Determine the (X, Y) coordinate at the center of the cell enclosing the given text.  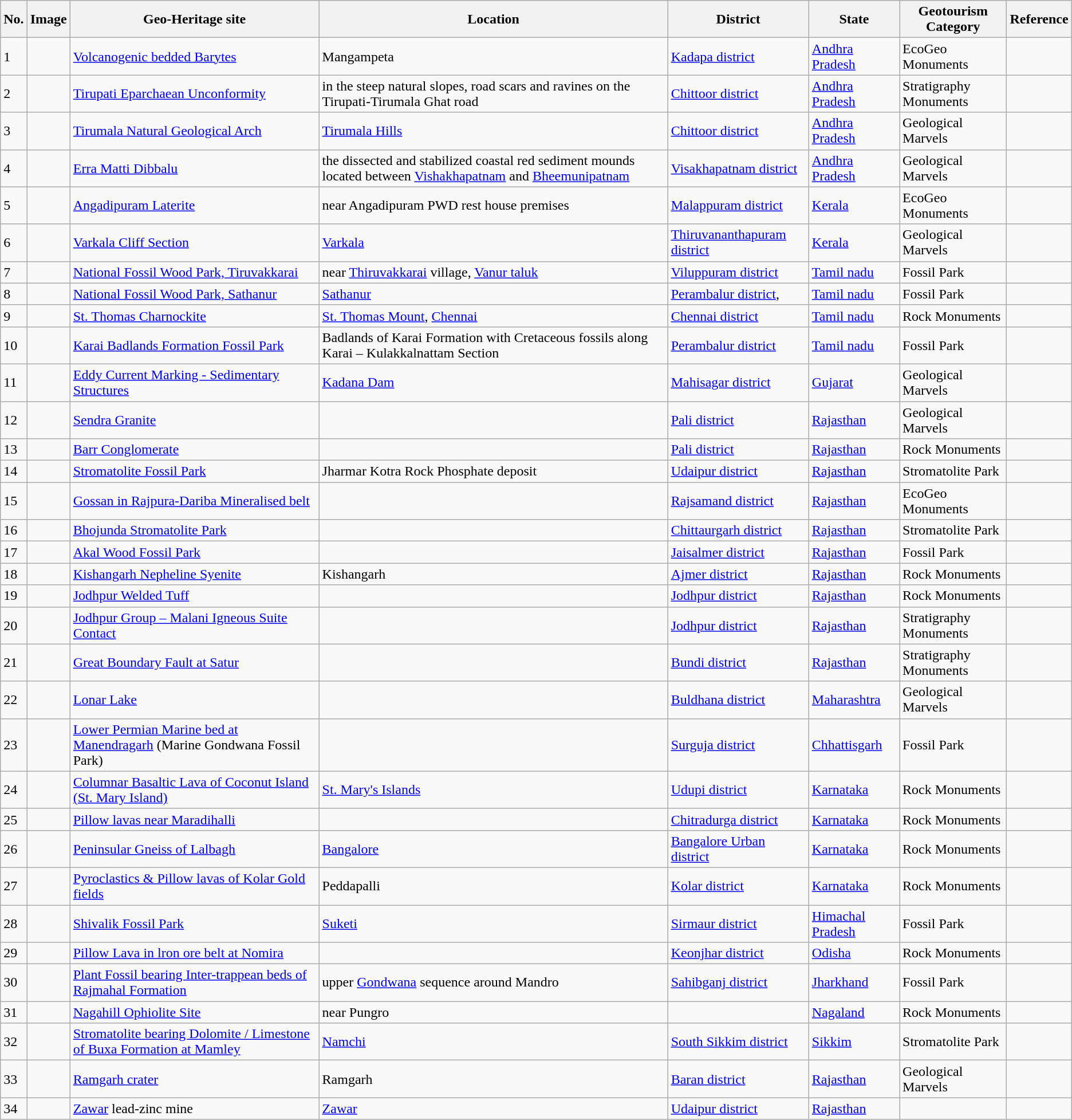
16 (14, 530)
32 (14, 1042)
18 (14, 574)
19 (14, 596)
Rajsamand district (738, 501)
8 (14, 294)
Odisha (854, 953)
Location (494, 19)
Chittaurgarh district (738, 530)
Sirmaur district (738, 923)
Lonar Lake (195, 700)
Viluppuram district (738, 272)
7 (14, 272)
Ramgarh (494, 1079)
South Sikkim district (738, 1042)
Pyroclastics & Pillow lavas of Kolar Gold fields (195, 886)
12 (14, 419)
Namchi (494, 1042)
Keonjhar district (738, 953)
Jharmar Kotra Rock Phosphate deposit (494, 471)
in the steep natural slopes, road scars and ravines on the Tirupati-Tirumala Ghat road (494, 94)
Chennai district (738, 316)
Geotourism Category (953, 19)
Sendra Granite (195, 419)
Great Boundary Fault at Satur (195, 662)
Baran district (738, 1079)
Nagaland (854, 1012)
Eddy Current Marking - Sedimentary Structures (195, 383)
25 (14, 819)
Varkala Cliff Section (195, 243)
28 (14, 923)
33 (14, 1079)
Mahisagar district (738, 383)
14 (14, 471)
Lower Permian Marine bed at Manendragarh (Marine Gondwana Fossil Park) (195, 745)
Badlands of Karai Formation with Cretaceous fossils along Karai – Kulakkalnattam Section (494, 345)
31 (14, 1012)
near Pungro (494, 1012)
Buldhana district (738, 700)
Tirumala Hills (494, 131)
Bundi district (738, 662)
Kishangarh (494, 574)
Himachal Pradesh (854, 923)
near Angadipuram PWD rest house premises (494, 205)
Visakhapatnam district (738, 168)
Bangalore (494, 849)
Jodhpur Group – Malani Igneous Suite Contact (195, 626)
upper Gondwana sequence around Mandro (494, 983)
Tirumala Natural Geological Arch (195, 131)
Ramgarh crater (195, 1079)
Kishangarh Nepheline Syenite (195, 574)
Surguja district (738, 745)
17 (14, 552)
22 (14, 700)
Ajmer district (738, 574)
Sahibganj district (738, 983)
24 (14, 789)
Gujarat (854, 383)
Image (48, 19)
11 (14, 383)
21 (14, 662)
Maharashtra (854, 700)
Mangampeta (494, 56)
Pillow Lava in lron ore belt at Nomira (195, 953)
4 (14, 168)
Bhojunda Stromatolite Park (195, 530)
Sathanur (494, 294)
Chitradurga district (738, 819)
Pillow lavas near Maradihalli (195, 819)
Jaisalmer district (738, 552)
District (738, 19)
Kadana Dam (494, 383)
15 (14, 501)
Stromatolite Fossil Park (195, 471)
Udupi district (738, 789)
10 (14, 345)
Akal Wood Fossil Park (195, 552)
23 (14, 745)
Shivalik Fossil Park (195, 923)
Suketi (494, 923)
30 (14, 983)
St. Thomas Charnockite (195, 316)
Angadipuram Laterite (195, 205)
near Thiruvakkarai village, Vanur taluk (494, 272)
Malappuram district (738, 205)
Tirupati Eparchaean Unconformity (195, 94)
Stromatolite bearing Dolomite / Limestone of Buxa Formation at Mamley (195, 1042)
National Fossil Wood Park, Sathanur (195, 294)
26 (14, 849)
Jharkhand (854, 983)
Zawar lead-zinc mine (195, 1109)
Columnar Basaltic Lava of Coconut Island (St. Mary Island) (195, 789)
the dissected and stabilized coastal red sediment mounds located between Vishakhapatnam and Bheemunipatnam (494, 168)
34 (14, 1109)
Volcanogenic bedded Barytes (195, 56)
Erra Matti Dibbalu (195, 168)
13 (14, 450)
Sikkim (854, 1042)
Perambalur district (738, 345)
Geo-Heritage site (195, 19)
9 (14, 316)
Peddapalli (494, 886)
Bangalore Urban district (738, 849)
St. Thomas Mount, Chennai (494, 316)
6 (14, 243)
Reference (1039, 19)
Gossan in Rajpura-Dariba Mineralised belt (195, 501)
Kolar district (738, 886)
National Fossil Wood Park, Tiruvakkarai (195, 272)
Chhattisgarh (854, 745)
Zawar (494, 1109)
Jodhpur Welded Tuff (195, 596)
Peninsular Gneiss of Lalbagh (195, 849)
1 (14, 56)
Barr Conglomerate (195, 450)
20 (14, 626)
5 (14, 205)
No. (14, 19)
Varkala (494, 243)
State (854, 19)
2 (14, 94)
27 (14, 886)
St. Mary's Islands (494, 789)
Kadapa district (738, 56)
3 (14, 131)
Thiruvananthapuram district (738, 243)
Nagahill Ophiolite Site (195, 1012)
29 (14, 953)
Plant Fossil bearing Inter-trappean beds of Rajmahal Formation (195, 983)
Perambalur district, (738, 294)
Karai Badlands Formation Fossil Park (195, 345)
